Provide the [X, Y] coordinate of the cell's center where the given text is located.  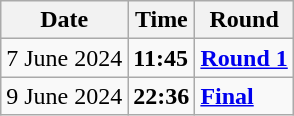
22:36 [162, 96]
9 June 2024 [64, 96]
Final [244, 96]
Time [162, 20]
Round 1 [244, 58]
Round [244, 20]
11:45 [162, 58]
Date [64, 20]
7 June 2024 [64, 58]
